Return the (x, y) coordinate for the center point of the cell that contains the specified text.  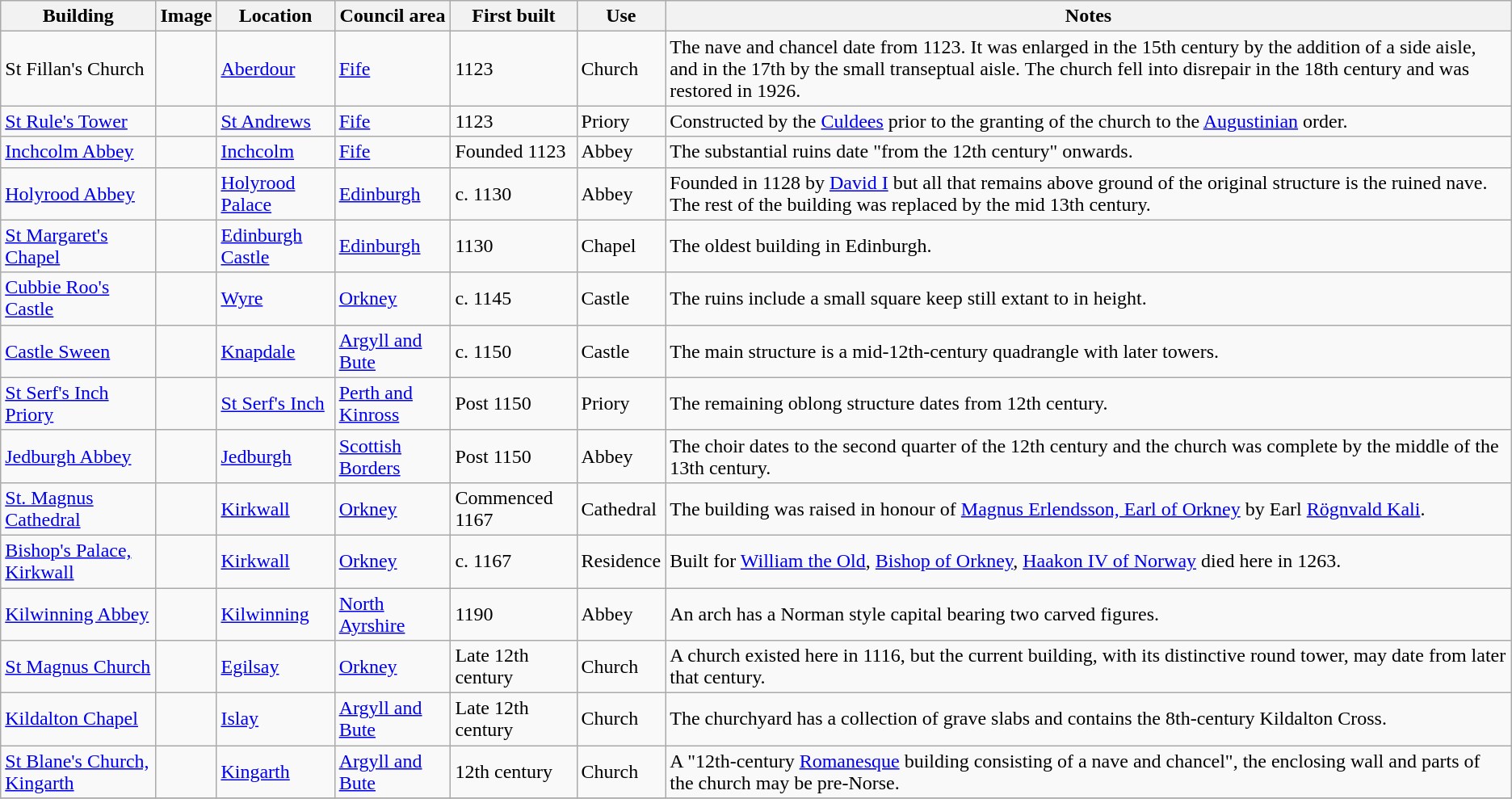
St Blane's Church, Kingarth (78, 772)
Built for William the Old, Bishop of Orkney, Haakon IV of Norway died here in 1263. (1089, 561)
Constructed by the Culdees prior to the granting of the church to the Augustinian order. (1089, 121)
Holyrood Abbey (78, 194)
Kingarth (275, 772)
The choir dates to the second quarter of the 12th century and the church was complete by the middle of the 13th century. (1089, 456)
c. 1130 (514, 194)
Founded 1123 (514, 152)
1190 (514, 614)
Residence (621, 561)
The ruins include a small square keep still extant to in height. (1089, 299)
Castle Sween (78, 351)
Notes (1089, 16)
Egilsay (275, 667)
Jedburgh (275, 456)
St. Magnus Cathedral (78, 509)
The oldest building in Edinburgh. (1089, 246)
St Margaret's Chapel (78, 246)
First built (514, 16)
Wyre (275, 299)
St Serf's Inch Priory (78, 404)
Inchcolm Abbey (78, 152)
Knapdale (275, 351)
Holyrood Palace (275, 194)
North Ayrshire (393, 614)
c. 1150 (514, 351)
Scottish Borders (393, 456)
Building (78, 16)
Kildalton Chapel (78, 719)
St Rule's Tower (78, 121)
Use (621, 16)
Aberdour (275, 69)
The remaining oblong structure dates from 12th century. (1089, 404)
Edinburgh Castle (275, 246)
St Serf's Inch (275, 404)
A "12th-century Romanesque building consisting of a nave and chancel", the enclosing wall and parts of the church may be pre-Norse. (1089, 772)
12th century (514, 772)
Perth and Kinross (393, 404)
Commenced 1167 (514, 509)
Cubbie Roo's Castle (78, 299)
St Andrews (275, 121)
Chapel (621, 246)
A church existed here in 1116, but the current building, with its distinctive round tower, may date from later that century. (1089, 667)
Islay (275, 719)
The main structure is a mid-12th-century quadrangle with later towers. (1089, 351)
Council area (393, 16)
Inchcolm (275, 152)
Kilwinning (275, 614)
The churchyard has a collection of grave slabs and contains the 8th-century Kildalton Cross. (1089, 719)
1130 (514, 246)
Image (186, 16)
The building was raised in honour of Magnus Erlendsson, Earl of Orkney by Earl Rögnvald Kali. (1089, 509)
Bishop's Palace, Kirkwall (78, 561)
An arch has a Norman style capital bearing two carved figures. (1089, 614)
Kilwinning Abbey (78, 614)
c. 1167 (514, 561)
St Fillan's Church (78, 69)
c. 1145 (514, 299)
Location (275, 16)
St Magnus Church (78, 667)
Jedburgh Abbey (78, 456)
Cathedral (621, 509)
The substantial ruins date "from the 12th century" onwards. (1089, 152)
